Pinpoint the cell where the given text exists, returning its [x, y] midpoint coordinate. 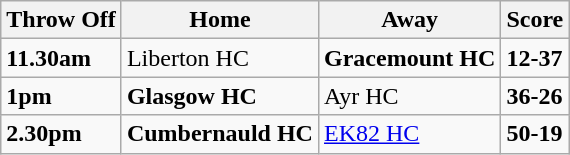
Score [535, 20]
11.30am [62, 58]
Throw Off [62, 20]
Liberton HC [220, 58]
Home [220, 20]
Glasgow HC [220, 96]
Away [409, 20]
50-19 [535, 134]
Ayr HC [409, 96]
2.30pm [62, 134]
Gracemount HC [409, 58]
12-37 [535, 58]
Cumbernauld HC [220, 134]
1pm [62, 96]
36-26 [535, 96]
EK82 HC [409, 134]
